From the cell containing the given text, extract its center point as (X, Y) coordinate. 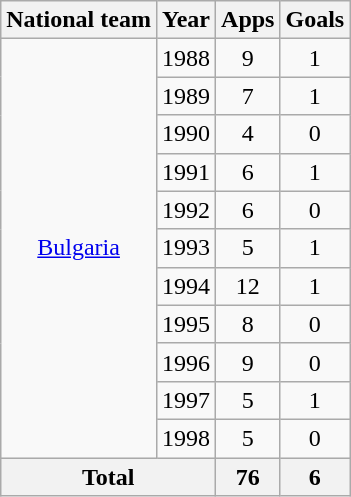
Apps (248, 20)
Year (186, 20)
1993 (186, 248)
1996 (186, 362)
1994 (186, 286)
National team (79, 20)
12 (248, 286)
4 (248, 134)
1989 (186, 96)
1998 (186, 438)
7 (248, 96)
Bulgaria (79, 248)
Total (108, 477)
1997 (186, 400)
Goals (315, 20)
1992 (186, 210)
1990 (186, 134)
1988 (186, 58)
1991 (186, 172)
1995 (186, 324)
8 (248, 324)
76 (248, 477)
